Extract the (x, y) coordinate from the center of the cell holding the provided text.  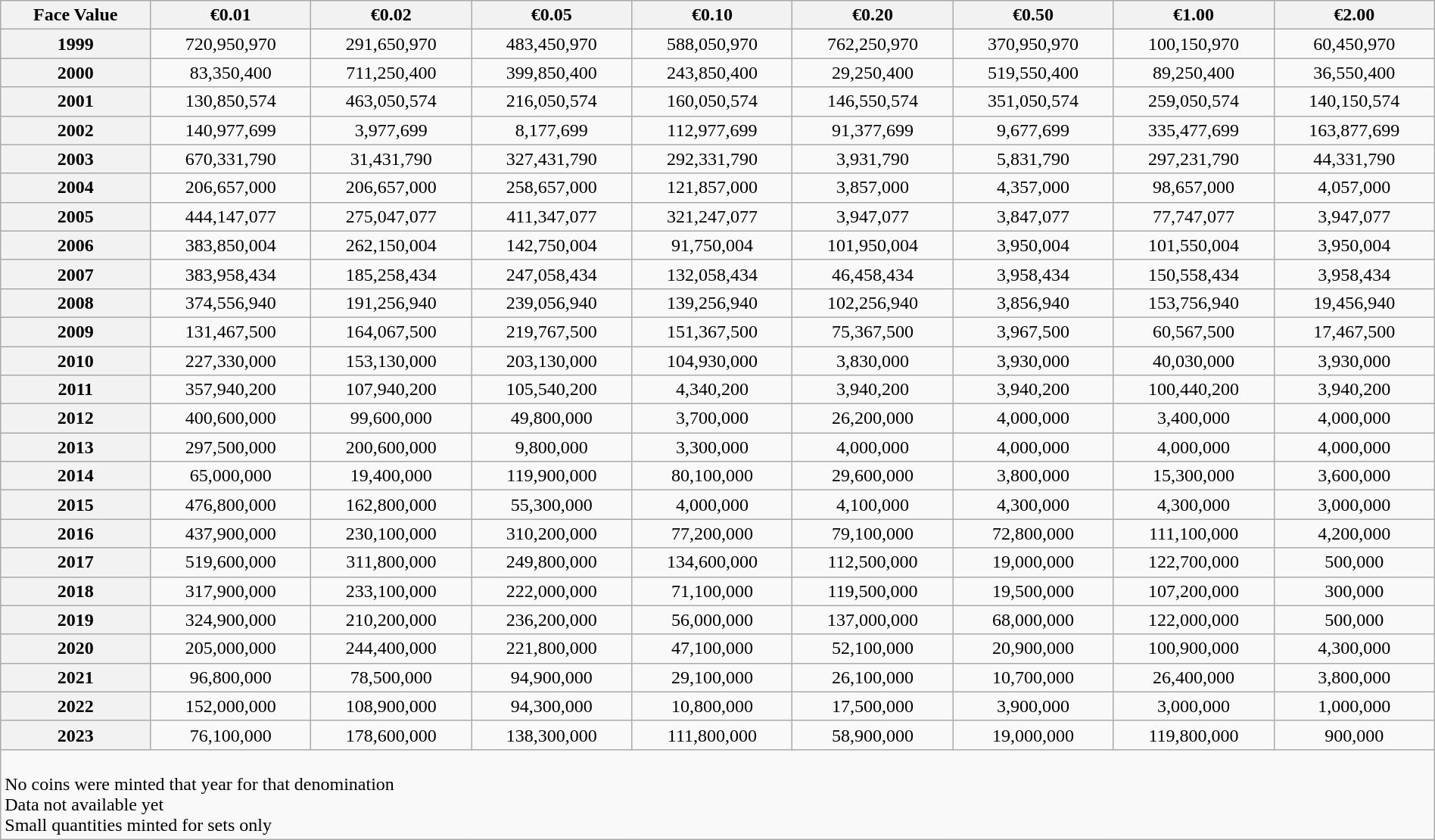
2002 (76, 130)
26,200,000 (873, 418)
2005 (76, 216)
2017 (76, 562)
101,550,004 (1194, 245)
399,850,400 (552, 73)
36,550,400 (1354, 73)
162,800,000 (391, 505)
2006 (76, 245)
94,900,000 (552, 677)
19,456,940 (1354, 303)
60,567,500 (1194, 331)
Face Value (76, 15)
5,831,790 (1033, 159)
140,150,574 (1354, 101)
275,047,077 (391, 216)
200,600,000 (391, 447)
76,100,000 (231, 735)
44,331,790 (1354, 159)
327,431,790 (552, 159)
153,756,940 (1194, 303)
519,600,000 (231, 562)
4,200,000 (1354, 534)
519,550,400 (1033, 73)
€0.20 (873, 15)
68,000,000 (1033, 620)
310,200,000 (552, 534)
762,250,970 (873, 44)
89,250,400 (1194, 73)
131,467,500 (231, 331)
262,150,004 (391, 245)
292,331,790 (712, 159)
247,058,434 (552, 274)
3,300,000 (712, 447)
297,231,790 (1194, 159)
160,050,574 (712, 101)
€0.10 (712, 15)
2019 (76, 620)
476,800,000 (231, 505)
400,600,000 (231, 418)
17,467,500 (1354, 331)
3,400,000 (1194, 418)
134,600,000 (712, 562)
4,340,200 (712, 390)
99,600,000 (391, 418)
140,977,699 (231, 130)
83,350,400 (231, 73)
2018 (76, 591)
335,477,699 (1194, 130)
216,050,574 (552, 101)
2015 (76, 505)
101,950,004 (873, 245)
9,800,000 (552, 447)
324,900,000 (231, 620)
78,500,000 (391, 677)
121,857,000 (712, 188)
153,130,000 (391, 361)
19,400,000 (391, 476)
94,300,000 (552, 706)
91,377,699 (873, 130)
130,850,574 (231, 101)
259,050,574 (1194, 101)
2007 (76, 274)
3,830,000 (873, 361)
112,500,000 (873, 562)
119,900,000 (552, 476)
€0.01 (231, 15)
3,856,940 (1033, 303)
670,331,790 (231, 159)
3,700,000 (712, 418)
142,750,004 (552, 245)
119,500,000 (873, 591)
243,850,400 (712, 73)
26,100,000 (873, 677)
€2.00 (1354, 15)
104,930,000 (712, 361)
72,800,000 (1033, 534)
230,100,000 (391, 534)
3,600,000 (1354, 476)
108,900,000 (391, 706)
2011 (76, 390)
178,600,000 (391, 735)
79,100,000 (873, 534)
9,677,699 (1033, 130)
1,000,000 (1354, 706)
60,450,970 (1354, 44)
236,200,000 (552, 620)
219,767,500 (552, 331)
3,931,790 (873, 159)
711,250,400 (391, 73)
4,357,000 (1033, 188)
77,200,000 (712, 534)
100,440,200 (1194, 390)
91,750,004 (712, 245)
3,967,500 (1033, 331)
58,900,000 (873, 735)
107,940,200 (391, 390)
71,100,000 (712, 591)
239,056,940 (552, 303)
105,540,200 (552, 390)
20,900,000 (1033, 649)
1999 (76, 44)
2008 (76, 303)
€0.05 (552, 15)
29,600,000 (873, 476)
383,958,434 (231, 274)
10,700,000 (1033, 677)
80,100,000 (712, 476)
357,940,200 (231, 390)
900,000 (1354, 735)
No coins were minted that year for that denomination Data not available yet Small quantities minted for sets only (717, 795)
3,977,699 (391, 130)
100,900,000 (1194, 649)
588,050,970 (712, 44)
221,800,000 (552, 649)
311,800,000 (391, 562)
2009 (76, 331)
191,256,940 (391, 303)
2000 (76, 73)
15,300,000 (1194, 476)
56,000,000 (712, 620)
132,058,434 (712, 274)
374,556,940 (231, 303)
383,850,004 (231, 245)
2016 (76, 534)
49,800,000 (552, 418)
210,200,000 (391, 620)
150,558,434 (1194, 274)
370,950,970 (1033, 44)
102,256,940 (873, 303)
463,050,574 (391, 101)
233,100,000 (391, 591)
483,450,970 (552, 44)
351,050,574 (1033, 101)
444,147,077 (231, 216)
249,800,000 (552, 562)
152,000,000 (231, 706)
2013 (76, 447)
2023 (76, 735)
119,800,000 (1194, 735)
122,700,000 (1194, 562)
411,347,077 (552, 216)
2014 (76, 476)
26,400,000 (1194, 677)
107,200,000 (1194, 591)
31,431,790 (391, 159)
227,330,000 (231, 361)
138,300,000 (552, 735)
47,100,000 (712, 649)
2020 (76, 649)
3,900,000 (1033, 706)
112,977,699 (712, 130)
163,877,699 (1354, 130)
317,900,000 (231, 591)
2022 (76, 706)
19,500,000 (1033, 591)
29,100,000 (712, 677)
77,747,077 (1194, 216)
40,030,000 (1194, 361)
2004 (76, 188)
139,256,940 (712, 303)
164,067,500 (391, 331)
10,800,000 (712, 706)
4,057,000 (1354, 188)
244,400,000 (391, 649)
205,000,000 (231, 649)
3,857,000 (873, 188)
720,950,970 (231, 44)
65,000,000 (231, 476)
146,550,574 (873, 101)
46,458,434 (873, 274)
€0.50 (1033, 15)
55,300,000 (552, 505)
111,800,000 (712, 735)
4,100,000 (873, 505)
291,650,970 (391, 44)
2021 (76, 677)
98,657,000 (1194, 188)
2010 (76, 361)
29,250,400 (873, 73)
185,258,434 (391, 274)
2001 (76, 101)
€1.00 (1194, 15)
17,500,000 (873, 706)
8,177,699 (552, 130)
321,247,077 (712, 216)
52,100,000 (873, 649)
100,150,970 (1194, 44)
75,367,500 (873, 331)
258,657,000 (552, 188)
111,100,000 (1194, 534)
300,000 (1354, 591)
203,130,000 (552, 361)
437,900,000 (231, 534)
3,847,077 (1033, 216)
137,000,000 (873, 620)
122,000,000 (1194, 620)
151,367,500 (712, 331)
€0.02 (391, 15)
2012 (76, 418)
222,000,000 (552, 591)
297,500,000 (231, 447)
2003 (76, 159)
96,800,000 (231, 677)
